From the cell containing the given text, extract its center point as [x, y] coordinate. 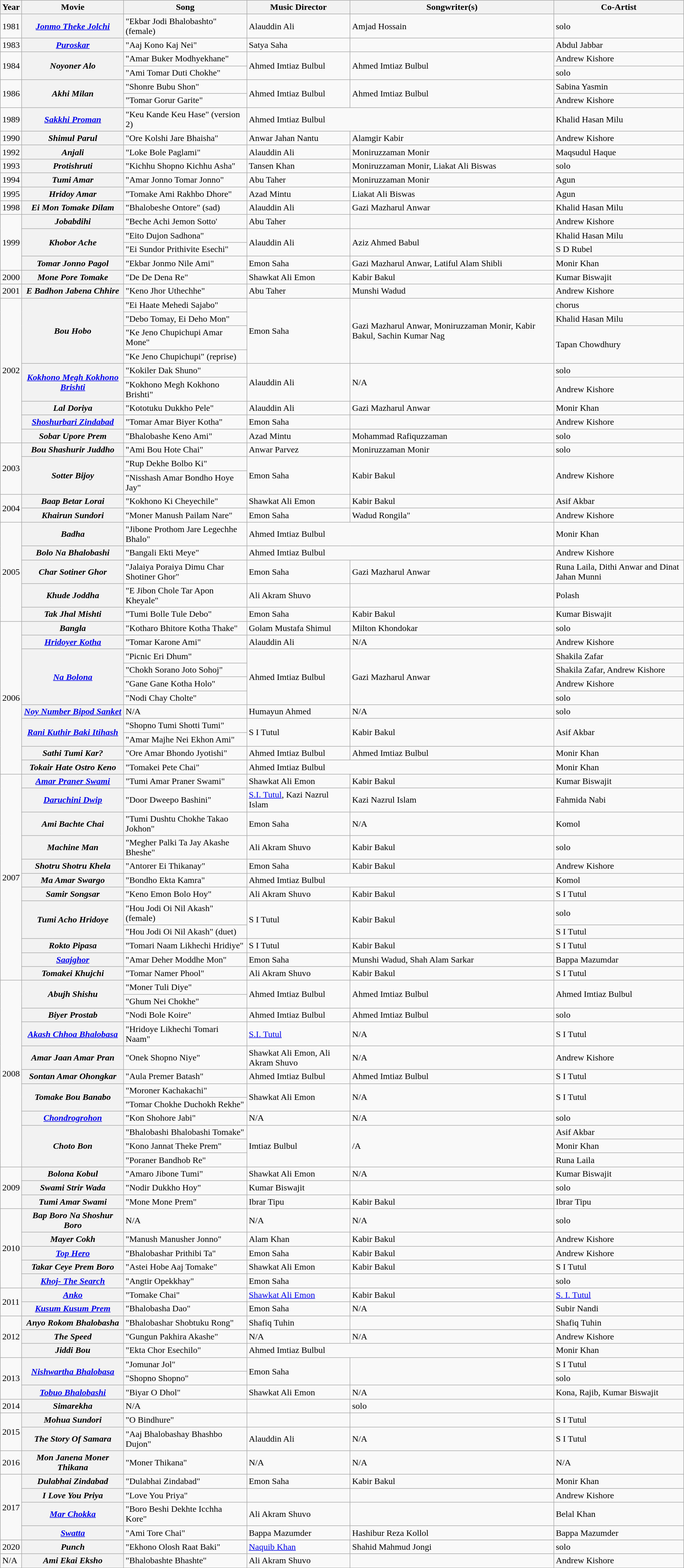
Khobor Ache [73, 242]
"Tomar Namer Phool" [185, 974]
"Moroner Kachakachi" [185, 1090]
Jonmo Theke Jolchi [73, 26]
"Ghum Nei Chokhe" [185, 1001]
"Gungun Pakhira Akashe" [185, 1336]
"Amar Deher Moddhe Mon" [185, 959]
2003 [11, 469]
Samir Songsar [73, 894]
2014 [11, 1406]
1989 [11, 119]
"Kichhu Shopno Kichhu Asha" [185, 166]
"Ekbar Jodi Bhalobashto" (female) [185, 26]
Char Sotiner Ghor [73, 572]
Tomake Bou Banabo [73, 1097]
E Badhon Jabena Chhire [73, 291]
Runa Laila [619, 1160]
"Poraner Bandhob Re" [185, 1160]
"Ke Jeno Chupichupi" (reprise) [185, 356]
Polash [619, 595]
"Amar Jonno Tomar Jonno" [185, 180]
2013 [11, 1378]
"Jomunar Jol" [185, 1364]
"Bhalobasha Dao" [185, 1309]
Sathi Tumi Kar? [73, 753]
"Dulabhai Zindabad" [185, 1481]
"Tomar Chokhe Duchokh Rekhe" [185, 1104]
"Antorer Ei Thikanay" [185, 866]
Mon Janena Moner Thikana [73, 1463]
"Ei Haate Mehedi Sajabo" [185, 305]
"Picnic Eri Dhum" [185, 656]
1998 [11, 208]
Choto Bon [73, 1146]
"Kokhono Megh Kokhono Brishti" [185, 389]
Bappa Mazumdar [619, 959]
Khude Joddha [73, 595]
"Ke Jeno Chupichupi Amar Mone" [185, 337]
"Ei Sundor Prithivite Esechi" [185, 249]
Khoj- The Search [73, 1281]
Takar Ceye Prem Boro [73, 1267]
Aziz Ahmed Babul [452, 242]
"Ami Tomar Duti Chokhe" [185, 73]
"Nodir Dukkho Hoy" [185, 1188]
"Hou Jodi Oi Nil Akash" (female) [185, 913]
2020 [11, 1547]
Kusum Kusum Prem [73, 1309]
Ami Bachte Chai [73, 824]
Sabina Yasmin [619, 87]
Protishruti [73, 166]
Shotru Shotru Khela [73, 866]
1984 [11, 66]
Anko [73, 1295]
Dulabhai Zindabad [73, 1481]
Jobabdihi [73, 222]
"Gane Gane Kotha Holo" [185, 684]
The Speed [73, 1336]
"E Jibon Chole Tar Apon Kheyale" [185, 595]
1990 [11, 138]
1999 [11, 242]
"O Bindhure" [185, 1420]
"Keu Kande Keu Hase" (version 2) [185, 119]
Year [11, 7]
Hashibur Reza Kollol [452, 1533]
"Amar Buker Modhyekhane" [185, 59]
"Keno Emon Bolo Hoy" [185, 894]
"Tomar Karone Ami" [185, 642]
"Angtir Opekkhay" [185, 1281]
"Kokiler Dak Shuno" [185, 370]
2004 [11, 508]
"Bondho Ekta Kamra" [185, 880]
Anwar Parvez [298, 450]
Shoshurbari Zindabad [73, 422]
"Biyar O Dhol" [185, 1392]
Wadud Rongila" [452, 515]
S.I. Tutul, Kazi Nazrul Islam [298, 800]
Abdul Jabbar [619, 45]
2009 [11, 1188]
Daruchini Dwip [73, 800]
Sotter Bijoy [73, 475]
S.I. Tutul [298, 1034]
Moniruzzaman Monir, Liakat Ali Biswas [452, 166]
Tomakei Khujchi [73, 974]
Amar Praner Swami [73, 781]
Lal Doriya [73, 408]
Akash Chhoa Bhalobasa [73, 1034]
Bolo Na Bhalobashi [73, 553]
Mohammad Rafiquzzaman [452, 436]
Saajghor [73, 959]
"Ekhono Olosh Raat Baki" [185, 1547]
Puroskar [73, 45]
Bolona Kobul [73, 1174]
2001 [11, 291]
"Moner Manush Pailam Nare" [185, 515]
"Ore Kolshi Jare Bhaisha" [185, 138]
/A [452, 1146]
Bangla [73, 628]
"Door Dweepo Bashini" [185, 800]
Alam Khan [298, 1239]
Gazi Mazharul Anwar, Moniruzzaman Monir, Kabir Bakul, Sachin Kumar Nag [452, 331]
2007 [11, 877]
"Megher Palki Ta Jay Akashe Bheshe" [185, 847]
Hridoyer Kotha [73, 642]
Belal Khan [619, 1514]
Anjali [73, 152]
"Bhalobashar Prithibi Ta" [185, 1253]
Shahid Mahmud Jongi [452, 1547]
Music Director [298, 7]
Tak Jhal Mishti [73, 614]
Munshi Wadud, Shah Alam Sarkar [452, 959]
Shimul Parul [73, 138]
Jiddi Bou [73, 1350]
"Jalaiya Poraiya Dimu Char Shotiner Ghor" [185, 572]
Satya Saha [298, 45]
1994 [11, 180]
The Story Of Samara [73, 1439]
Munshi Wadud [452, 291]
Tumi Amar Swami [73, 1202]
Chondrogrohon [73, 1118]
Amjad Hossain [452, 26]
Rokto Pipasa [73, 945]
"Tumi Dushtu Chokhe Takao Jokhon" [185, 824]
Ei Mon Tomake Dilam [73, 208]
"Bhalobeshe Ontore" (sad) [185, 208]
Alamgir Kabir [452, 138]
Machine Man [73, 847]
Ma Amar Swargo [73, 880]
"Eito Dujon Sadhona" [185, 236]
"Amaro Jibone Tumi" [185, 1174]
"Bhalobashi Bhalobashi Tomake" [185, 1132]
"Aaj Kono Kaj Nei" [185, 45]
2015 [11, 1431]
"Nodi Bole Koire" [185, 1015]
1981 [11, 26]
"Moner Thikana" [185, 1463]
"Nisshash Amar Bondho Hoye Jay" [185, 483]
Runa Laila, Dithi Anwar and Dinat Jahan Munni [619, 572]
"Shopno Tumi Shotti Tumi" [185, 726]
Humayun Ahmed [298, 712]
"Kokhono Ki Cheyechile" [185, 501]
2011 [11, 1302]
Hridoy Amar [73, 194]
"Ore Amar Bhondo Jyotishi" [185, 753]
2006 [11, 697]
"Tomar Gorur Garite" [185, 100]
Baap Betar Lorai [73, 501]
Naquib Khan [298, 1547]
Noy Number Bipod Sanket [73, 712]
Milton Khondokar [452, 628]
Shakila Zafar, Andrew Kishore [619, 670]
Mone Pore Tomake [73, 277]
"Tomake Ami Rakhbo Dhore" [185, 194]
Rani Kuthir Baki Itihash [73, 733]
1995 [11, 194]
"Aaj Bhalobashay Bhashbo Dujon" [185, 1439]
Sakkhi Proman [73, 119]
"Keno Jhor Uthechhe" [185, 291]
2008 [11, 1074]
Top Hero [73, 1253]
Akhi Milan [73, 93]
Sontan Amar Ohongkar [73, 1076]
"Hridoye Likhechi Tomari Naam" [185, 1034]
Simarekha [73, 1406]
"Ami Bou Hote Chai" [185, 450]
"Debo Tomay, Ei Deho Mon" [185, 319]
Anyo Rokom Bhalobasha [73, 1323]
Noyoner Alo [73, 66]
"Amar Majhe Nei Ekhon Ami" [185, 739]
"Bhalobashe Keno Ami" [185, 436]
"Bhalobashar Shobtuku Rong" [185, 1323]
Ami Ekai Eksho [73, 1561]
"Beche Achi Jemon Sotto' [185, 222]
Swami Strir Wada [73, 1188]
"Loke Bole Paglami" [185, 152]
Tokair Hate Ostro Keno [73, 767]
S D Rubel [619, 249]
I Love You Priya [73, 1495]
"Moner Tuli Diye" [185, 987]
"Tomakei Pete Chai" [185, 767]
Mohua Sundori [73, 1420]
S. I. Tutul [619, 1295]
2000 [11, 277]
Abujh Shishu [73, 994]
Kona, Rajib, Kumar Biswajit [619, 1392]
"Kototuku Dukkho Pele" [185, 408]
2010 [11, 1248]
1986 [11, 93]
2016 [11, 1463]
2017 [11, 1507]
Amar Jaan Amar Pran [73, 1058]
Kazi Nazrul Islam [452, 800]
Tapan Chowdhury [619, 345]
Bap Boro Na Shoshur Boro [73, 1220]
"De De Dena Re" [185, 277]
"Kon Shohore Jabi" [185, 1118]
Golam Mustafa Shimul [298, 628]
"Shonre Bubu Shon" [185, 87]
Badha [73, 534]
Anwar Jahan Nantu [298, 138]
Tumi Amar [73, 180]
Song [185, 7]
Co-Artist [619, 7]
2005 [11, 572]
Tobuo Bhalobashi [73, 1392]
Songwriter(s) [452, 7]
1993 [11, 166]
Shawkat Ali Emon, Ali Akram Shuvo [298, 1058]
"Bhalobashte Bhashte" [185, 1561]
"Tumi Bolle Tule Debo" [185, 614]
Gazi Mazharul Anwar, Latiful Alam Shibli [452, 263]
"Ami Tore Chai" [185, 1533]
"Tumi Amar Praner Swami" [185, 781]
Mayer Cokh [73, 1239]
Bou Shashurir Juddho [73, 450]
1992 [11, 152]
"Tomar Amar Biyer Kotha" [185, 422]
"Kotharo Bhitore Kotha Thake" [185, 628]
1983 [11, 45]
"Aula Premer Batash" [185, 1076]
"Chokh Sorano Joto Sohoj" [185, 670]
"Mone Mone Prem" [185, 1202]
"Hou Jodi Oi Nil Akash" (duet) [185, 932]
"Ekbar Jonmo Nile Ami" [185, 263]
"Love You Priya" [185, 1495]
"Boro Beshi Dekhte Icchha Kore" [185, 1514]
Shakila Zafar [619, 656]
Na Bolona [73, 677]
Movie [73, 7]
Khairun Sundori [73, 515]
Tumi Acho Hridoye [73, 919]
Fahmida Nabi [619, 800]
Swatta [73, 1533]
"Astei Hobe Aaj Tomake" [185, 1267]
"Nodi Chay Cholte" [185, 698]
"Tomari Naam Likhechi Hridiye" [185, 945]
Bou Hobo [73, 331]
"Jibone Prothom Jare Legechhe Bhalo" [185, 534]
Sobar Upore Prem [73, 436]
Kokhono Megh Kokhono Brishti [73, 382]
chorus [619, 305]
"Shopno Shopno" [185, 1378]
"Rup Dekhe Bolbo Ki" [185, 464]
"Onek Shopno Niye" [185, 1058]
Biyer Prostab [73, 1015]
"Manush Manusher Jonno" [185, 1239]
Nishwartha Bhalobasa [73, 1371]
Tomar Jonno Pagol [73, 263]
Imtiaz Bulbul [298, 1146]
Subir Nandi [619, 1309]
Punch [73, 1547]
"Ekta Chor Esechilo" [185, 1350]
Liakat Ali Biswas [452, 194]
Tansen Khan [298, 166]
2002 [11, 370]
Mar Chokka [73, 1514]
"Bangali Ekti Meye" [185, 553]
"Tomake Chai" [185, 1295]
"Kono Jannat Theke Prem" [185, 1146]
2012 [11, 1336]
Maqsudul Haque [619, 152]
